Detect which cell encompasses the target text, then output its [x, y] center coordinate. 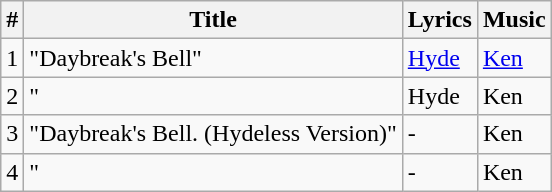
Title [213, 20]
2 [12, 96]
1 [12, 58]
"Daybreak's Bell. (Hydeless Version)" [213, 134]
Lyrics [440, 20]
4 [12, 172]
# [12, 20]
"Daybreak's Bell" [213, 58]
3 [12, 134]
Music [514, 20]
